Return [X, Y] of the center of cell containing provided text 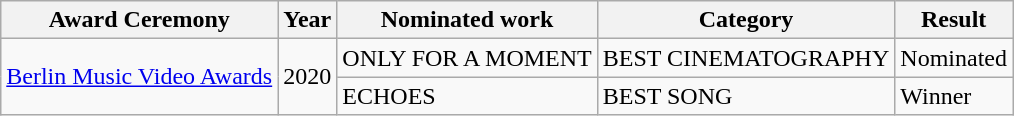
Nominated work [467, 20]
Year [308, 20]
BEST SONG [746, 96]
2020 [308, 77]
Berlin Music Video Awards [140, 77]
ONLY FOR A MOMENT [467, 58]
Award Ceremony [140, 20]
Nominated [954, 58]
ECHOES [467, 96]
BEST CINEMATOGRAPHY [746, 58]
Category [746, 20]
Winner [954, 96]
Result [954, 20]
